From the cell containing the given text, extract its center point as (x, y) coordinate. 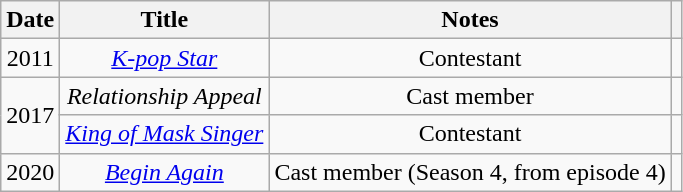
K-pop Star (164, 58)
2011 (30, 58)
2017 (30, 115)
2020 (30, 172)
Title (164, 20)
King of Mask Singer (164, 134)
Notes (470, 20)
Date (30, 20)
Begin Again (164, 172)
Cast member (Season 4, from episode 4) (470, 172)
Relationship Appeal (164, 96)
Cast member (470, 96)
